Find where the given text appears and provide that cell's center as [x, y] coordinate. 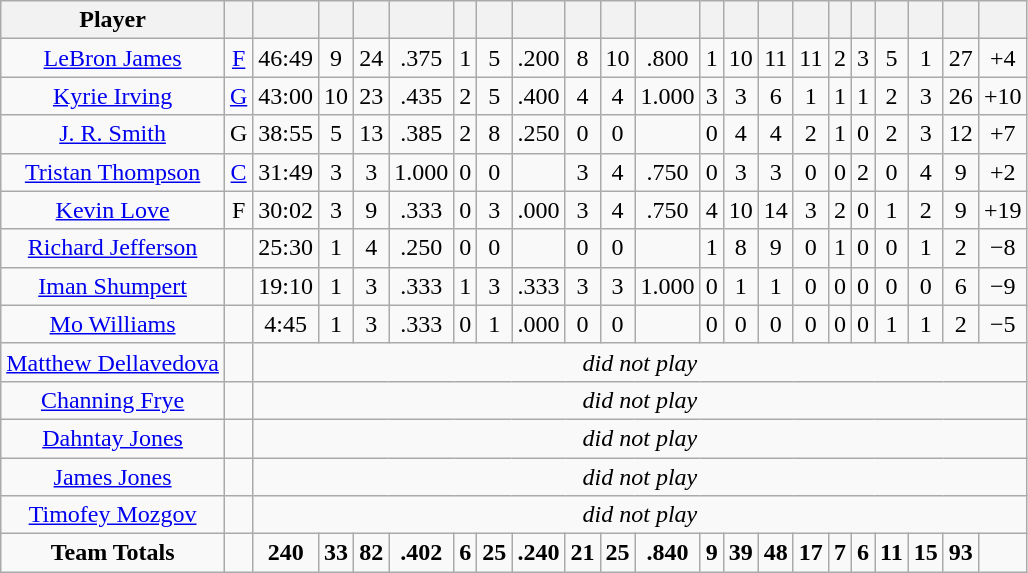
−5 [1002, 324]
.200 [538, 58]
82 [372, 553]
7 [840, 553]
−9 [1002, 286]
Matthew Dellavedova [113, 362]
Channing Frye [113, 400]
39 [740, 553]
48 [776, 553]
Kyrie Irving [113, 96]
38:55 [286, 134]
26 [960, 96]
12 [960, 134]
.840 [668, 553]
31:49 [286, 172]
93 [960, 553]
23 [372, 96]
Iman Shumpert [113, 286]
.385 [422, 134]
+2 [1002, 172]
27 [960, 58]
J. R. Smith [113, 134]
43:00 [286, 96]
25:30 [286, 248]
21 [582, 553]
+4 [1002, 58]
30:02 [286, 210]
+7 [1002, 134]
Timofey Mozgov [113, 515]
LeBron James [113, 58]
+10 [1002, 96]
.435 [422, 96]
.800 [668, 58]
46:49 [286, 58]
+19 [1002, 210]
Richard Jefferson [113, 248]
C [238, 172]
Kevin Love [113, 210]
4:45 [286, 324]
33 [336, 553]
.402 [422, 553]
.240 [538, 553]
Tristan Thompson [113, 172]
.375 [422, 58]
17 [810, 553]
James Jones [113, 477]
.400 [538, 96]
Team Totals [113, 553]
Player [113, 20]
240 [286, 553]
14 [776, 210]
Dahntay Jones [113, 438]
15 [926, 553]
19:10 [286, 286]
24 [372, 58]
Mo Williams [113, 324]
−8 [1002, 248]
13 [372, 134]
